Pinpoint the cell where the given text exists, returning its (x, y) midpoint coordinate. 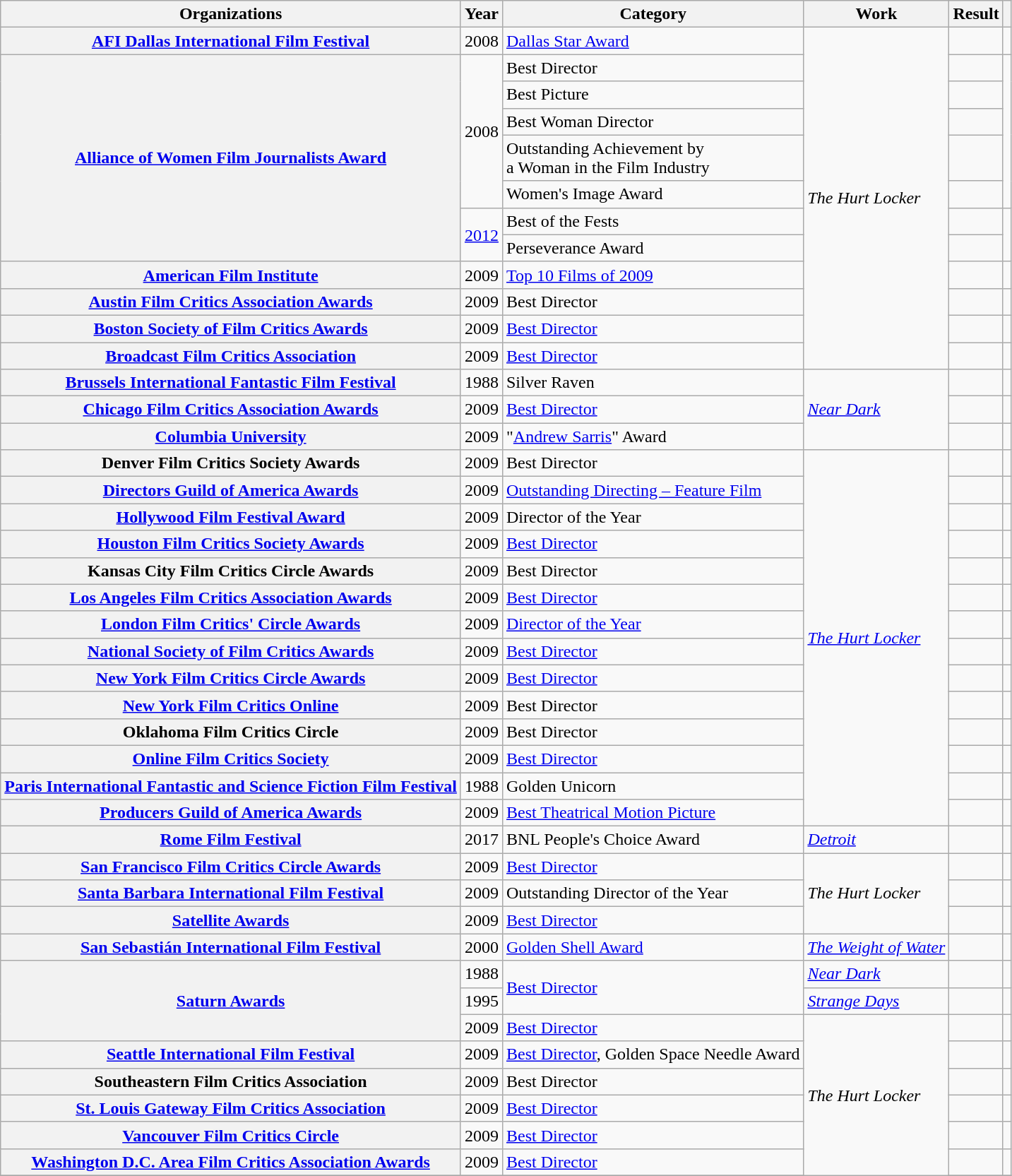
Rome Film Festival (231, 840)
National Society of Film Critics Awards (231, 651)
Seattle International Film Festival (231, 1055)
Perseverance Award (653, 248)
San Sebastián International Film Festival (231, 947)
Detroit (876, 840)
Columbia University (231, 436)
Austin Film Critics Association Awards (231, 302)
Chicago Film Critics Association Awards (231, 410)
Denver Film Critics Society Awards (231, 463)
American Film Institute (231, 275)
Paris International Fantastic and Science Fiction Film Festival (231, 786)
Brussels International Fantastic Film Festival (231, 383)
Year (482, 14)
Strange Days (876, 1001)
Silver Raven (653, 383)
Top 10 Films of 2009 (653, 275)
London Film Critics' Circle Awards (231, 624)
Hollywood Film Festival Award (231, 517)
BNL People's Choice Award (653, 840)
Women's Image Award (653, 194)
St. Louis Gateway Film Critics Association (231, 1108)
Golden Unicorn (653, 786)
Kansas City Film Critics Circle Awards (231, 571)
The Weight of Water (876, 947)
Boston Society of Film Critics Awards (231, 328)
Best Director, Golden Space Needle Award (653, 1055)
Vancouver Film Critics Circle (231, 1135)
Best of the Fests (653, 221)
Satellite Awards (231, 920)
New York Film Critics Circle Awards (231, 678)
Broadcast Film Critics Association (231, 355)
"Andrew Sarris" Award (653, 436)
Online Film Critics Society (231, 759)
San Francisco Film Critics Circle Awards (231, 867)
Washington D.C. Area Film Critics Association Awards (231, 1162)
Alliance of Women Film Journalists Award (231, 158)
New York Film Critics Online (231, 705)
Dallas Star Award (653, 41)
Category (653, 14)
1995 (482, 1001)
Result (976, 14)
Work (876, 14)
AFI Dallas International Film Festival (231, 41)
Best Theatrical Motion Picture (653, 813)
Oklahoma Film Critics Circle (231, 732)
Houston Film Critics Society Awards (231, 544)
2000 (482, 947)
Golden Shell Award (653, 947)
Directors Guild of America Awards (231, 490)
Outstanding Director of the Year (653, 893)
Best Picture (653, 95)
Organizations (231, 14)
Los Angeles Film Critics Association Awards (231, 598)
2012 (482, 234)
Saturn Awards (231, 1001)
Southeastern Film Critics Association (231, 1081)
Producers Guild of America Awards (231, 813)
Santa Barbara International Film Festival (231, 893)
Outstanding Achievement bya Woman in the Film Industry (653, 158)
2017 (482, 840)
Best Woman Director (653, 121)
Outstanding Directing – Feature Film (653, 490)
